Find where the given text appears and provide that cell's center as [x, y] coordinate. 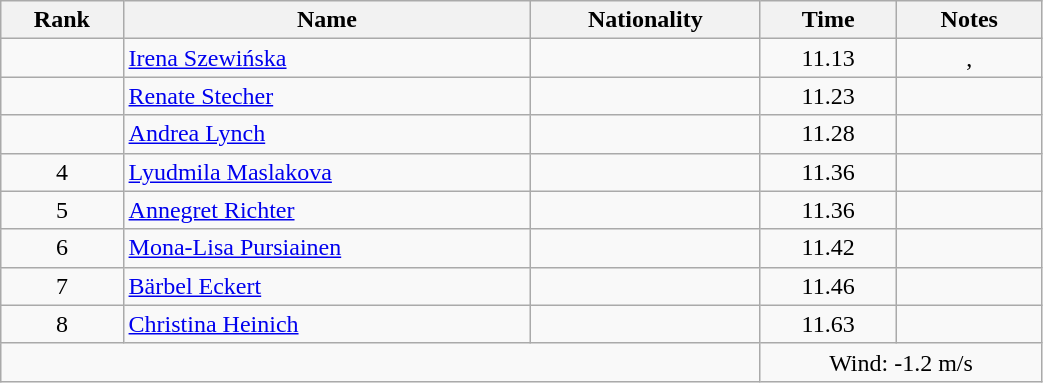
Bärbel Eckert [327, 286]
5 [62, 210]
7 [62, 286]
Christina Heinich [327, 324]
11.28 [828, 134]
4 [62, 172]
Nationality [646, 20]
8 [62, 324]
11.46 [828, 286]
11.13 [828, 58]
6 [62, 248]
11.42 [828, 248]
, [969, 58]
Irena Szewińska [327, 58]
Lyudmila Maslakova [327, 172]
Mona-Lisa Pursiainen [327, 248]
Renate Stecher [327, 96]
Notes [969, 20]
Annegret Richter [327, 210]
11.23 [828, 96]
Wind: -1.2 m/s [901, 362]
Name [327, 20]
Time [828, 20]
Andrea Lynch [327, 134]
11.63 [828, 324]
Rank [62, 20]
